Output the [X, Y] coordinate of the center of the cell containing the given text.  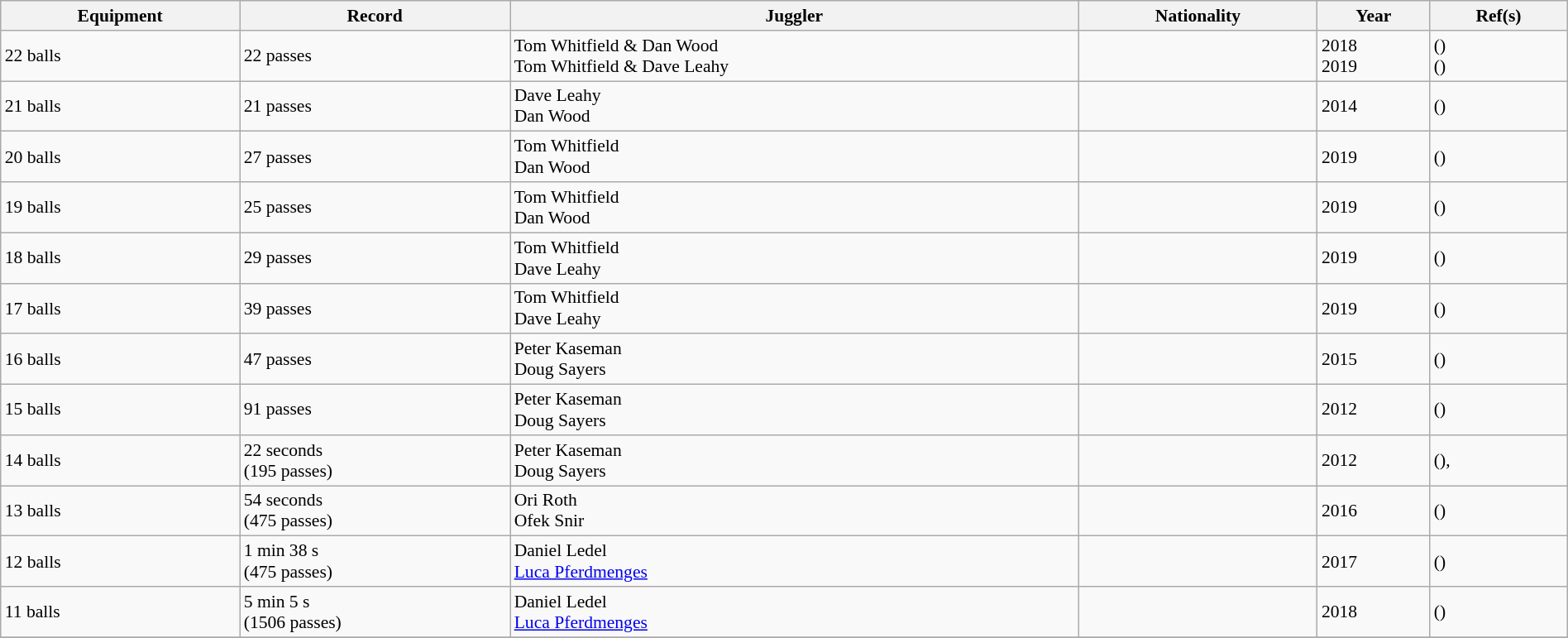
22 passes [375, 56]
(), [1499, 460]
39 passes [375, 308]
25 passes [375, 207]
20 balls [121, 157]
27 passes [375, 157]
2014 [1374, 106]
Juggler [794, 16]
22 seconds(195 passes) [375, 460]
54 seconds(475 passes) [375, 511]
13 balls [121, 511]
14 balls [121, 460]
Ref(s) [1499, 16]
2015 [1374, 359]
2017 [1374, 561]
20182019 [1374, 56]
16 balls [121, 359]
1 min 38 s(475 passes) [375, 561]
21 balls [121, 106]
2016 [1374, 511]
91 passes [375, 410]
Year [1374, 16]
17 balls [121, 308]
19 balls [121, 207]
15 balls [121, 410]
Dave LeahyDan Wood [794, 106]
Ori RothOfek Snir [794, 511]
Nationality [1198, 16]
2018 [1374, 612]
5 min 5 s(1506 passes) [375, 612]
()() [1499, 56]
Record [375, 16]
21 passes [375, 106]
22 balls [121, 56]
Equipment [121, 16]
47 passes [375, 359]
Tom Whitfield & Dan WoodTom Whitfield & Dave Leahy [794, 56]
29 passes [375, 258]
11 balls [121, 612]
18 balls [121, 258]
12 balls [121, 561]
